Extract the (X, Y) coordinate from the center of the cell holding the provided text.  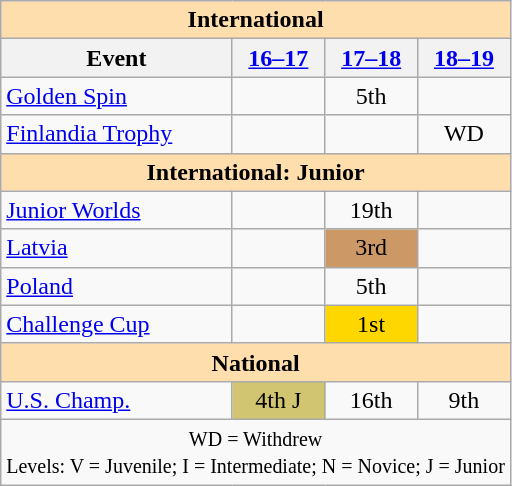
Poland (116, 286)
International: Junior (256, 172)
16–17 (278, 58)
Golden Spin (116, 96)
Junior Worlds (116, 210)
4th J (278, 400)
WD = Withdrew Levels: V = Juvenile; I = Intermediate; N = Novice; J = Junior (256, 452)
Challenge Cup (116, 324)
Event (116, 58)
9th (464, 400)
18–19 (464, 58)
WD (464, 134)
19th (372, 210)
U.S. Champ. (116, 400)
3rd (372, 248)
16th (372, 400)
National (256, 362)
International (256, 20)
17–18 (372, 58)
Finlandia Trophy (116, 134)
1st (372, 324)
Latvia (116, 248)
